Capture the cell that displays the provided text and extract its [x, y] central coordinate. 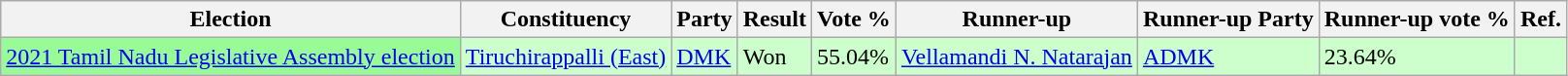
2021 Tamil Nadu Legislative Assembly election [231, 57]
Vote % [854, 19]
Runner-up [1017, 19]
Vellamandi N. Natarajan [1017, 57]
55.04% [854, 57]
Ref. [1541, 19]
Won [774, 57]
Constituency [565, 19]
Tiruchirappalli (East) [565, 57]
DMK [704, 57]
Result [774, 19]
Runner-up vote % [1417, 19]
ADMK [1228, 57]
Runner-up Party [1228, 19]
Election [231, 19]
Party [704, 19]
23.64% [1417, 57]
